Determine the [X, Y] coordinate at the center of the cell enclosing the given text.  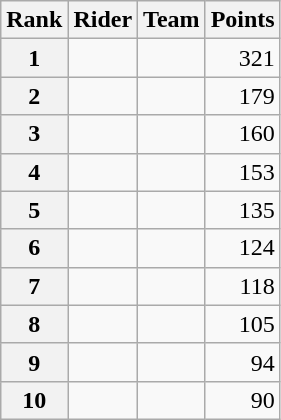
118 [242, 286]
124 [242, 248]
153 [242, 172]
9 [34, 362]
2 [34, 96]
Rank [34, 20]
5 [34, 210]
4 [34, 172]
94 [242, 362]
160 [242, 134]
179 [242, 96]
6 [34, 248]
321 [242, 58]
90 [242, 400]
135 [242, 210]
3 [34, 134]
Team [172, 20]
Rider [103, 20]
7 [34, 286]
105 [242, 324]
1 [34, 58]
8 [34, 324]
Points [242, 20]
10 [34, 400]
